Locate the cell with the specified text and output its (x, y) center coordinate. 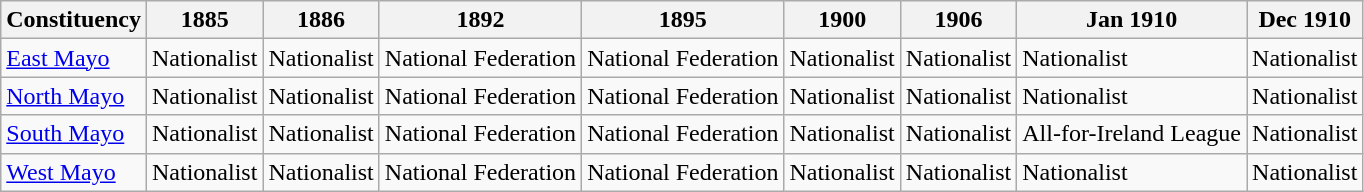
1895 (683, 20)
Jan 1910 (1132, 20)
1885 (204, 20)
1892 (480, 20)
1900 (842, 20)
1886 (321, 20)
Constituency (74, 20)
South Mayo (74, 134)
All-for-Ireland League (1132, 134)
East Mayo (74, 58)
1906 (958, 20)
West Mayo (74, 172)
Dec 1910 (1305, 20)
North Mayo (74, 96)
